For the text-containing cell, return its midpoint in (X, Y) coordinate format. 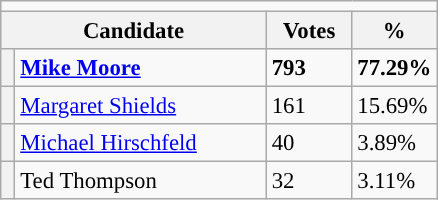
Votes (309, 31)
Ted Thompson (140, 181)
32 (309, 181)
40 (309, 143)
Mike Moore (140, 68)
77.29% (394, 68)
% (394, 31)
3.89% (394, 143)
Candidate (134, 31)
793 (309, 68)
15.69% (394, 106)
3.11% (394, 181)
161 (309, 106)
Michael Hirschfeld (140, 143)
Margaret Shields (140, 106)
